Find where the given text appears and provide that cell's center as [X, Y] coordinate. 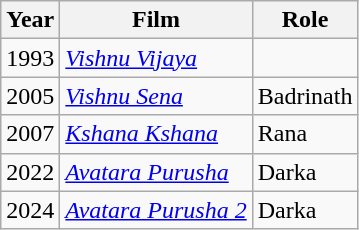
Vishnu Vijaya [156, 58]
2007 [30, 134]
Role [305, 20]
Badrinath [305, 96]
2022 [30, 172]
1993 [30, 58]
Avatara Purusha [156, 172]
Avatara Purusha 2 [156, 210]
Film [156, 20]
Kshana Kshana [156, 134]
2024 [30, 210]
Year [30, 20]
2005 [30, 96]
Rana [305, 134]
Vishnu Sena [156, 96]
